Locate the cell with the specified text and output its (X, Y) center coordinate. 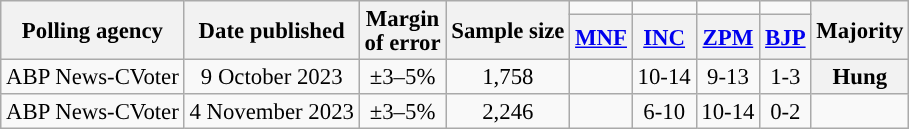
MNF (601, 38)
Date published (272, 30)
9 October 2023 (272, 78)
Marginof error (402, 30)
INC (664, 38)
Polling agency (92, 30)
6-10 (664, 112)
2,246 (508, 112)
Hung (860, 78)
Sample size (508, 30)
BJP (786, 38)
1,758 (508, 78)
4 November 2023 (272, 112)
ZPM (728, 38)
9-13 (728, 78)
Majority (860, 30)
1-3 (786, 78)
0-2 (786, 112)
